Locate the cell with the specified text and output its [x, y] center coordinate. 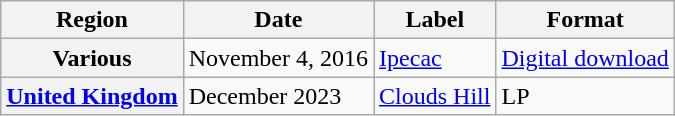
Various [92, 58]
Region [92, 20]
Label [435, 20]
December 2023 [278, 96]
United Kingdom [92, 96]
Clouds Hill [435, 96]
Format [585, 20]
LP [585, 96]
Date [278, 20]
Ipecac [435, 58]
Digital download [585, 58]
November 4, 2016 [278, 58]
